Return [X, Y] of the center of cell containing provided text 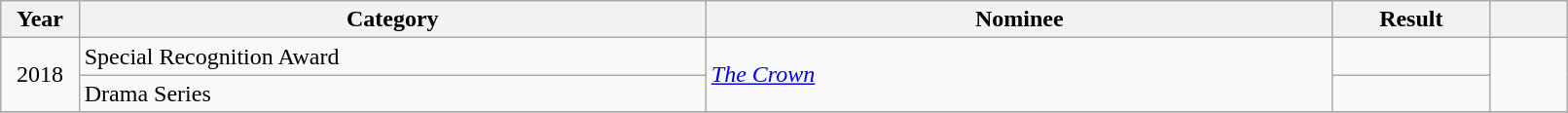
Special Recognition Award [392, 56]
Drama Series [392, 94]
Result [1411, 19]
The Crown [1019, 75]
Category [392, 19]
2018 [40, 75]
Nominee [1019, 19]
Year [40, 19]
